Capture the cell that displays the provided text and extract its [X, Y] central coordinate. 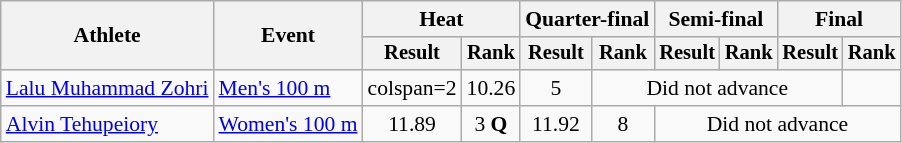
8 [624, 124]
Final [838, 19]
colspan=2 [412, 88]
Men's 100 m [288, 88]
11.89 [412, 124]
Athlete [108, 36]
Lalu Muhammad Zohri [108, 88]
Heat [442, 19]
3 Q [492, 124]
5 [556, 88]
10.26 [492, 88]
Quarter-final [587, 19]
Event [288, 36]
Women's 100 m [288, 124]
Alvin Tehupeiory [108, 124]
11.92 [556, 124]
Semi-final [716, 19]
